Search for the cell housing the specified text and yield its (x, y) center coordinate. 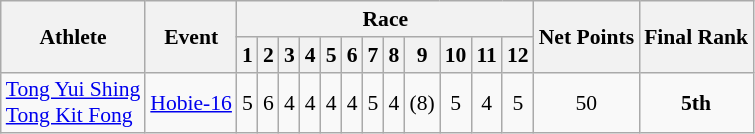
7 (374, 55)
(8) (422, 102)
5th (696, 102)
9 (422, 55)
Race (386, 19)
Final Rank (696, 36)
12 (518, 55)
50 (586, 102)
Hobie-16 (191, 102)
3 (290, 55)
2 (268, 55)
11 (486, 55)
10 (456, 55)
Event (191, 36)
1 (248, 55)
Tong Yui ShingTong Kit Fong (74, 102)
Athlete (74, 36)
Net Points (586, 36)
8 (394, 55)
